Return [X, Y] of the center of cell containing provided text 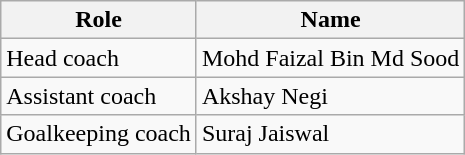
Mohd Faizal Bin Md Sood [330, 58]
Suraj Jaiswal [330, 134]
Akshay Negi [330, 96]
Goalkeeping coach [99, 134]
Assistant coach [99, 96]
Name [330, 20]
Head coach [99, 58]
Role [99, 20]
